Locate the cell with the specified text and output its (X, Y) center coordinate. 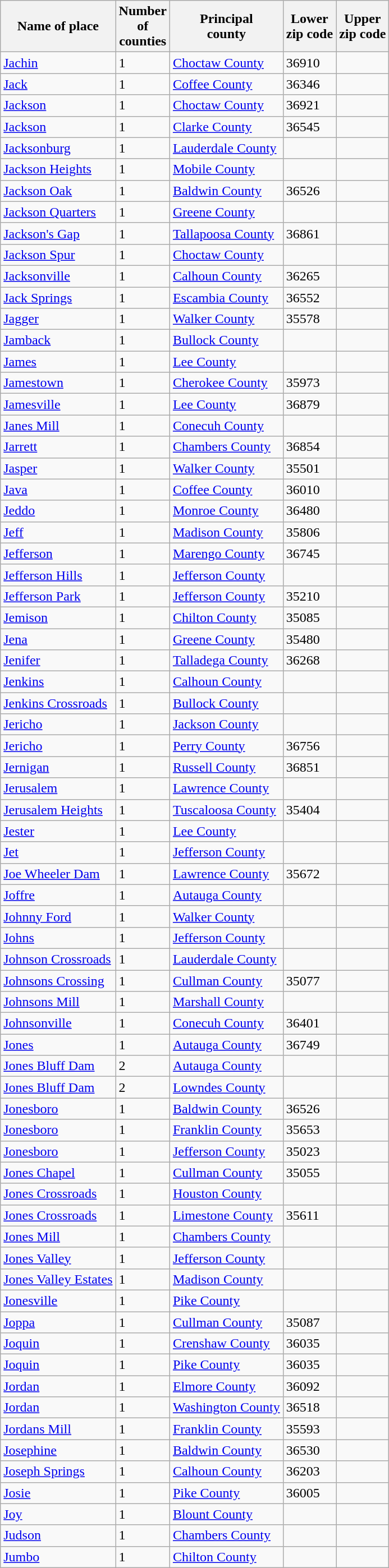
Jenifer (58, 661)
Jefferson Park (58, 596)
Johnny Ford (58, 916)
Jamesville (58, 404)
35973 (309, 383)
36401 (309, 1023)
Perry County (226, 746)
Crenshaw County (226, 1344)
Jackson Quarters (58, 212)
Houston County (226, 1194)
Jenkins Crossroads (58, 703)
Jones (58, 1045)
36749 (309, 1045)
36854 (309, 447)
Cherokee County (226, 383)
35210 (309, 596)
Marshall County (226, 1002)
Talladega County (226, 661)
Jeddo (58, 511)
35087 (309, 1322)
Lowndes County (226, 1087)
35023 (309, 1151)
Jester (58, 831)
Jacksonburg (58, 148)
Johnsons Mill (58, 1002)
Jackson Spur (58, 255)
James (58, 362)
Jenkins (58, 682)
36005 (309, 1493)
Johns (58, 938)
Jack Springs (58, 298)
Jamestown (58, 383)
35653 (309, 1130)
Johnsons Crossing (58, 981)
Jerusalem Heights (58, 810)
Jeff (58, 532)
Name of place (58, 26)
Escambia County (226, 298)
36518 (309, 1408)
36921 (309, 105)
Johnsonville (58, 1023)
Jarrett (58, 447)
Jagger (58, 319)
Jefferson Hills (58, 575)
Marengo County (226, 554)
35501 (309, 468)
36552 (309, 298)
Jet (58, 852)
36010 (309, 490)
36480 (309, 511)
36861 (309, 233)
35077 (309, 981)
Jacksonville (58, 276)
Washington County (226, 1408)
Jamback (58, 340)
Johnson Crossroads (58, 959)
Joseph Springs (58, 1472)
35611 (309, 1215)
36346 (309, 84)
36545 (309, 127)
Clarke County (226, 127)
Jemison (58, 617)
Jumbo (58, 1557)
Jachin (58, 63)
35055 (309, 1173)
Jefferson (58, 554)
Jackson Heights (58, 169)
35806 (309, 532)
Java (58, 490)
Jackson County (226, 725)
Jerusalem (58, 788)
Upper zip code (363, 26)
Numberofcounties (143, 26)
Jackson's Gap (58, 233)
Principalcounty (226, 26)
35593 (309, 1429)
36265 (309, 276)
35672 (309, 874)
35085 (309, 617)
Jones Chapel (58, 1173)
Josie (58, 1493)
Lower zip code (309, 26)
36879 (309, 404)
Mobile County (226, 169)
Jena (58, 639)
36756 (309, 746)
36203 (309, 1472)
Limestone County (226, 1215)
Joy (58, 1514)
35404 (309, 810)
Janes Mill (58, 426)
Jonesville (58, 1300)
Jones Valley (58, 1258)
Judson (58, 1535)
Tallapoosa County (226, 233)
36092 (309, 1386)
Tuscaloosa County (226, 810)
Jordans Mill (58, 1429)
36745 (309, 554)
Joppa (58, 1322)
Elmore County (226, 1386)
35578 (309, 319)
Russell County (226, 767)
Monroe County (226, 511)
36530 (309, 1450)
Joffre (58, 895)
Josephine (58, 1450)
36851 (309, 767)
Jasper (58, 468)
Jernigan (58, 767)
Joe Wheeler Dam (58, 874)
36268 (309, 661)
Jack (58, 84)
Blount County (226, 1514)
Jones Valley Estates (58, 1279)
Jones Mill (58, 1237)
36910 (309, 63)
35480 (309, 639)
Jackson Oak (58, 191)
